Output the [X, Y] coordinate of the center of the cell containing the given text.  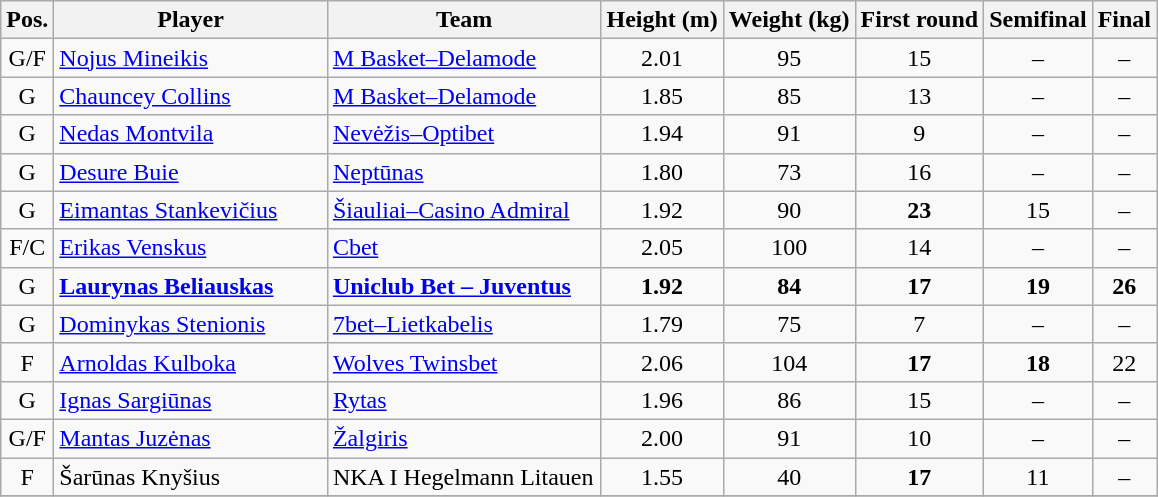
7bet–Lietkabelis [464, 324]
40 [789, 477]
Nojus Mineikis [191, 58]
16 [920, 172]
Chauncey Collins [191, 96]
Šiauliai–Casino Admiral [464, 210]
1.80 [662, 172]
NKA I Hegelmann Litauen [464, 477]
26 [1124, 286]
Dominykas Stenionis [191, 324]
Laurynas Beliauskas [191, 286]
23 [920, 210]
90 [789, 210]
1.79 [662, 324]
9 [920, 134]
104 [789, 362]
Team [464, 20]
2.06 [662, 362]
Height (m) [662, 20]
14 [920, 248]
10 [920, 438]
Nevėžis–Optibet [464, 134]
1.96 [662, 400]
Erikas Venskus [191, 248]
Cbet [464, 248]
Žalgiris [464, 438]
First round [920, 20]
Semifinal [1038, 20]
19 [1038, 286]
Ignas Sargiūnas [191, 400]
2.05 [662, 248]
Nedas Montvila [191, 134]
22 [1124, 362]
84 [789, 286]
18 [1038, 362]
2.00 [662, 438]
Desure Buie [191, 172]
Uniclub Bet – Juventus [464, 286]
86 [789, 400]
Rytas [464, 400]
100 [789, 248]
Pos. [28, 20]
Mantas Juzėnas [191, 438]
13 [920, 96]
11 [1038, 477]
75 [789, 324]
7 [920, 324]
1.55 [662, 477]
85 [789, 96]
Weight (kg) [789, 20]
Eimantas Stankevičius [191, 210]
Wolves Twinsbet [464, 362]
2.01 [662, 58]
Arnoldas Kulboka [191, 362]
F/C [28, 248]
Player [191, 20]
95 [789, 58]
Šarūnas Knyšius [191, 477]
1.94 [662, 134]
1.85 [662, 96]
73 [789, 172]
Neptūnas [464, 172]
Final [1124, 20]
